Scan for the cell matching the given text and deliver its (X, Y) coordinate at center. 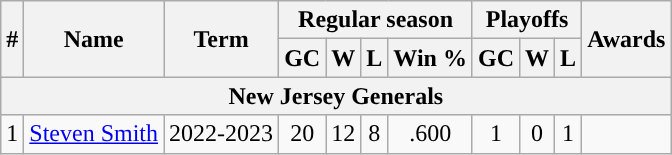
Regular season (376, 20)
Name (94, 39)
20 (302, 134)
Playoffs (526, 20)
Awards (626, 39)
# (12, 39)
0 (538, 134)
12 (344, 134)
8 (374, 134)
New Jersey Generals (336, 96)
Win % (430, 58)
Term (222, 39)
2022-2023 (222, 134)
.600 (430, 134)
Steven Smith (94, 134)
